For the text-containing cell, return its midpoint in (X, Y) coordinate format. 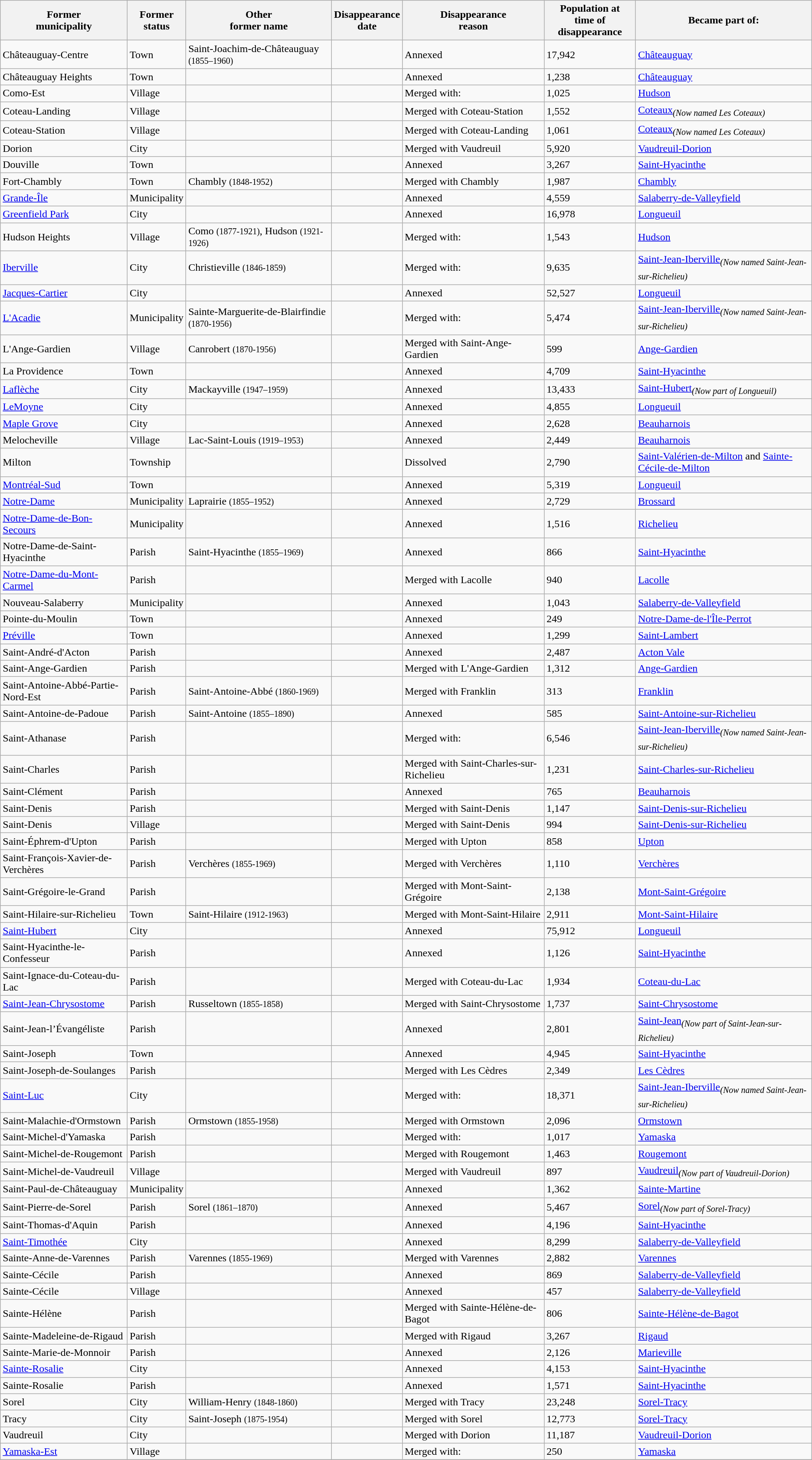
Sainte-Madeleine-de-Rigaud (64, 1336)
Saint-Hilaire (1912-1963) (259, 914)
23,248 (590, 1402)
Formerstatus (157, 20)
Pointe-du-Moulin (64, 619)
Varennes (724, 1258)
1,043 (590, 602)
313 (590, 691)
2,138 (590, 892)
2,487 (590, 652)
4,709 (590, 371)
Merged with Coteau-Station (474, 111)
Mackayville (1947–1959) (259, 389)
Merged with Coteau-du-Lac (474, 981)
457 (590, 1291)
Milton (64, 463)
Acton Vale (724, 652)
4,153 (590, 1369)
250 (590, 1451)
Dissolved (474, 463)
Grande-Île (64, 198)
Notre-Dame-de-Saint-Hyacinthe (64, 552)
Melocheville (64, 440)
Châteauguay Heights (64, 77)
Disappearancedate (367, 20)
Maple Grove (64, 423)
Population attime of disappearance (590, 20)
Saint-Clément (64, 792)
2,729 (590, 501)
Mont-Saint-Grégoire (724, 892)
Verchères (1855-1969) (259, 863)
4,559 (590, 198)
Sainte-Marie-de-Monnoir (64, 1352)
1,126 (590, 953)
Saint-Luc (64, 1096)
Saint-Jean-Chrysostome (64, 1004)
LeMoyne (64, 407)
Saint-Joseph (64, 1054)
Sainte-Martine (724, 1189)
75,912 (590, 931)
Saint-Charles (64, 769)
Saint-Malachie-d'Ormstown (64, 1121)
Saint-Hubert(Now part of Longueuil) (724, 389)
Dorion (64, 148)
Franklin (724, 691)
Saint-Michel-d'Yamaska (64, 1137)
L'Acadie (64, 318)
Varennes (1855-1969) (259, 1258)
Préville (64, 636)
L'Ange-Gardien (64, 349)
Saint-Grégoire-le-Grand (64, 892)
Greenfield Park (64, 214)
866 (590, 552)
Lac-Saint-Louis (1919–1953) (259, 440)
4,196 (590, 1225)
Ormstown (1855-1958) (259, 1121)
Sainte-Anne-de-Varennes (64, 1258)
Christieville (1846-1859) (259, 268)
Saint-Chrysostome (724, 1004)
2,882 (590, 1258)
Township (157, 463)
Saint-Lambert (724, 636)
Merged with Rougemont (474, 1154)
Saint-Joseph-de-Soulanges (64, 1070)
Como-Est (64, 93)
1,362 (590, 1189)
Saint-Valérien-de-Milton and Sainte-Cécile-de-Milton (724, 463)
Upton (724, 841)
Merged with Franklin (474, 691)
1,110 (590, 863)
1,463 (590, 1154)
Saint-André-d'Acton (64, 652)
Formermunicipality (64, 20)
Vaudreuil(Now part of Vaudreuil-Dorion) (724, 1171)
Merged with Sorel (474, 1418)
Les Cèdres (724, 1070)
Chambly (724, 181)
2,628 (590, 423)
Richelieu (724, 523)
1,312 (590, 669)
Coteau-du-Lac (724, 981)
Saint-Pierre-de-Sorel (64, 1207)
765 (590, 792)
La Providence (64, 371)
Montréal-Sud (64, 485)
Russeltown (1855-1858) (259, 1004)
1,516 (590, 523)
Saint-Éphrem-d'Upton (64, 841)
897 (590, 1171)
Laprairie (1855–1952) (259, 501)
5,920 (590, 148)
Mont-Saint-Hilaire (724, 914)
11,187 (590, 1435)
1,061 (590, 130)
Vaudreuil (64, 1435)
Douville (64, 165)
1,231 (590, 769)
2,096 (590, 1121)
Coteau-Station (64, 130)
Saint-Hyacinthe (1855–1969) (259, 552)
Merged with Lacolle (474, 580)
Saint-Michel-de-Vaudreuil (64, 1171)
Disappearancereason (474, 20)
Sorel (1861–1870) (259, 1207)
Merged with Verchères (474, 863)
Ormstown (724, 1121)
Saint-François-Xavier-de-Verchères (64, 863)
Sorel (64, 1402)
Saint-Paul-de-Châteauguay (64, 1189)
16,978 (590, 214)
1,934 (590, 981)
Sainte-Hélène-de-Bagot (724, 1314)
994 (590, 825)
Saint-Hilaire-sur-Richelieu (64, 914)
Sainte-Marguerite-de-Blairfindie (1870-1956) (259, 318)
1,543 (590, 237)
9,635 (590, 268)
2,449 (590, 440)
Merged with Chambly (474, 181)
806 (590, 1314)
Saint-Hyacinthe-le-Confesseur (64, 953)
Verchères (724, 863)
1,017 (590, 1137)
Hudson Heights (64, 237)
13,433 (590, 389)
Saint-Ignace-du-Coteau-du-Lac (64, 981)
Brossard (724, 501)
940 (590, 580)
Como (1877-1921), Hudson (1921-1926) (259, 237)
1,238 (590, 77)
Iberville (64, 268)
Saint-Jean-l’Évangéliste (64, 1029)
4,855 (590, 407)
Merged with Saint-Chrysostome (474, 1004)
Notre-Dame-du-Mont-Carmel (64, 580)
1,299 (590, 636)
Canrobert (1870-1956) (259, 349)
Merged with Ormstown (474, 1121)
Saint-Charles-sur-Richelieu (724, 769)
4,945 (590, 1054)
Merged with Saint-Charles-sur-Richelieu (474, 769)
Became part of: (724, 20)
Marieville (724, 1352)
Otherformer name (259, 20)
Yamaska-Est (64, 1451)
2,801 (590, 1029)
Fort-Chambly (64, 181)
Sainte-Hélène (64, 1314)
Notre-Dame-de-l'Île-Perrot (724, 619)
Saint-Timothée (64, 1242)
Merged with L'Ange-Gardien (474, 669)
Saint-Antoine-Abbé (1860-1969) (259, 691)
Saint-Hubert (64, 931)
599 (590, 349)
Coteau-Landing (64, 111)
2,349 (590, 1070)
Tracy (64, 1418)
Rigaud (724, 1336)
1,987 (590, 181)
Jacques-Cartier (64, 293)
Merged with Mont-Saint-Hilaire (474, 914)
Saint-Joachim-de-Châteauguay (1855–1960) (259, 55)
5,467 (590, 1207)
1,552 (590, 111)
Saint-Ange-Gardien (64, 669)
17,942 (590, 55)
52,527 (590, 293)
858 (590, 841)
2,790 (590, 463)
1,571 (590, 1385)
Saint-Jean(Now part of Saint-Jean-sur-Richelieu) (724, 1029)
5,319 (590, 485)
Chambly (1848-1952) (259, 181)
Merged with Les Cèdres (474, 1070)
Sorel(Now part of Sorel-Tracy) (724, 1207)
585 (590, 713)
5,474 (590, 318)
6,546 (590, 738)
William-Henry (1848-1860) (259, 1402)
1,147 (590, 808)
869 (590, 1275)
Laflèche (64, 389)
Merged with Sainte-Hélène-de-Bagot (474, 1314)
Merged with Mont-Saint-Grégoire (474, 892)
Châteauguay-Centre (64, 55)
Nouveau-Salaberry (64, 602)
Notre-Dame-de-Bon-Secours (64, 523)
Merged with Saint-Ange-Gardien (474, 349)
249 (590, 619)
Merged with Coteau-Landing (474, 130)
2,126 (590, 1352)
Saint-Athanase (64, 738)
Lacolle (724, 580)
1,025 (590, 93)
Rougemont (724, 1154)
1,737 (590, 1004)
8,299 (590, 1242)
Saint-Michel-de-Rougemont (64, 1154)
Merged with Tracy (474, 1402)
Notre-Dame (64, 501)
12,773 (590, 1418)
Merged with Dorion (474, 1435)
Saint-Joseph (1875-1954) (259, 1418)
Merged with Rigaud (474, 1336)
Saint-Thomas-d'Aquin (64, 1225)
Saint-Antoine (1855–1890) (259, 713)
Saint-Antoine-Abbé-Partie-Nord-Est (64, 691)
Saint-Antoine-de-Padoue (64, 713)
18,371 (590, 1096)
2,911 (590, 914)
Merged with Varennes (474, 1258)
Merged with Upton (474, 841)
Saint-Antoine-sur-Richelieu (724, 713)
